Identify which cell holds the provided text, then report its [x, y] central coordinate. 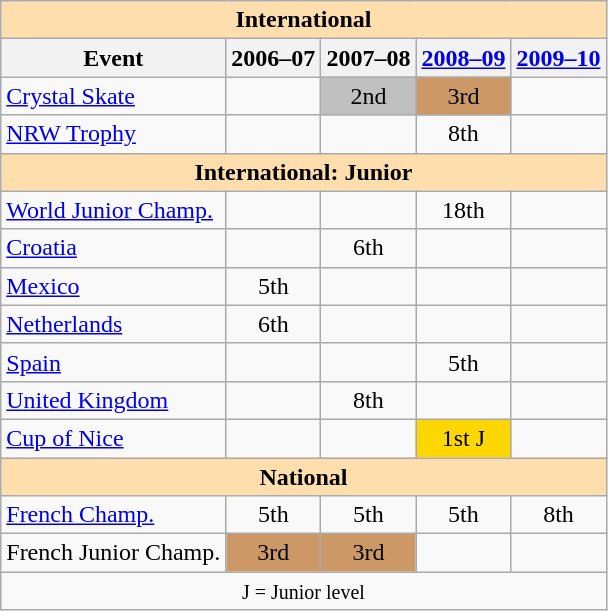
Cup of Nice [114, 438]
Croatia [114, 248]
18th [464, 210]
National [304, 477]
Mexico [114, 286]
J = Junior level [304, 591]
2008–09 [464, 58]
Spain [114, 362]
Event [114, 58]
Crystal Skate [114, 96]
2009–10 [558, 58]
International: Junior [304, 172]
International [304, 20]
1st J [464, 438]
Netherlands [114, 324]
United Kingdom [114, 400]
French Junior Champ. [114, 553]
World Junior Champ. [114, 210]
2007–08 [368, 58]
2006–07 [274, 58]
NRW Trophy [114, 134]
French Champ. [114, 515]
2nd [368, 96]
